From the cell containing the given text, extract its center point as (x, y) coordinate. 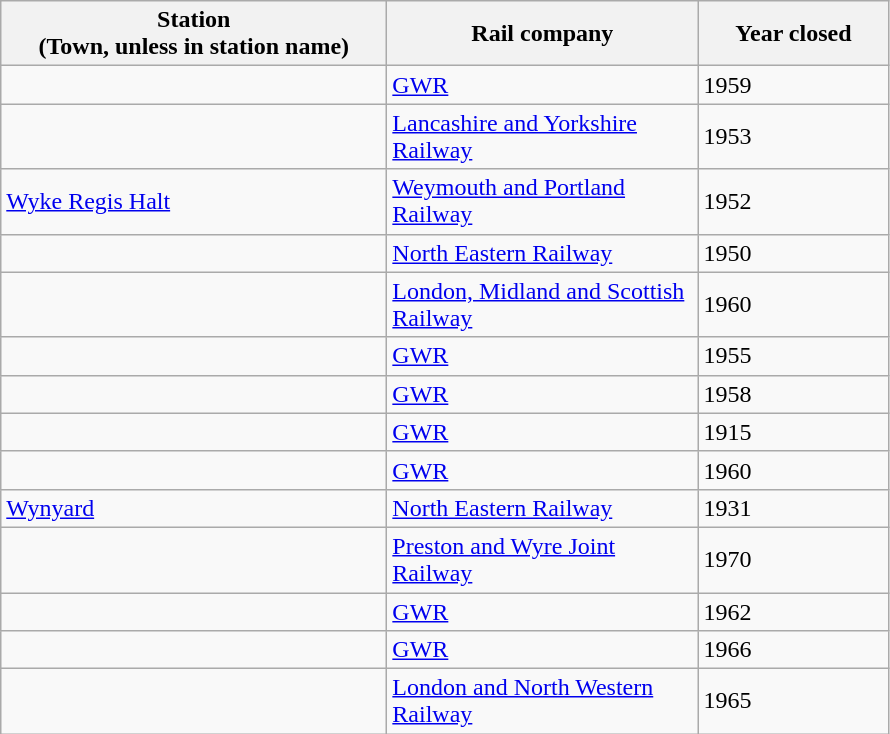
1931 (794, 508)
Rail company (542, 34)
Station(Town, unless in station name) (194, 34)
London, Midland and Scottish Railway (542, 304)
Preston and Wyre Joint Railway (542, 560)
1950 (794, 253)
Weymouth and Portland Railway (542, 202)
Wynyard (194, 508)
1915 (794, 432)
1958 (794, 394)
1965 (794, 702)
1959 (794, 85)
1966 (794, 650)
1962 (794, 611)
London and North Western Railway (542, 702)
1952 (794, 202)
1955 (794, 356)
Wyke Regis Halt (194, 202)
Year closed (794, 34)
Lancashire and Yorkshire Railway (542, 136)
1970 (794, 560)
1953 (794, 136)
